Return [x, y] of the center of cell containing provided text 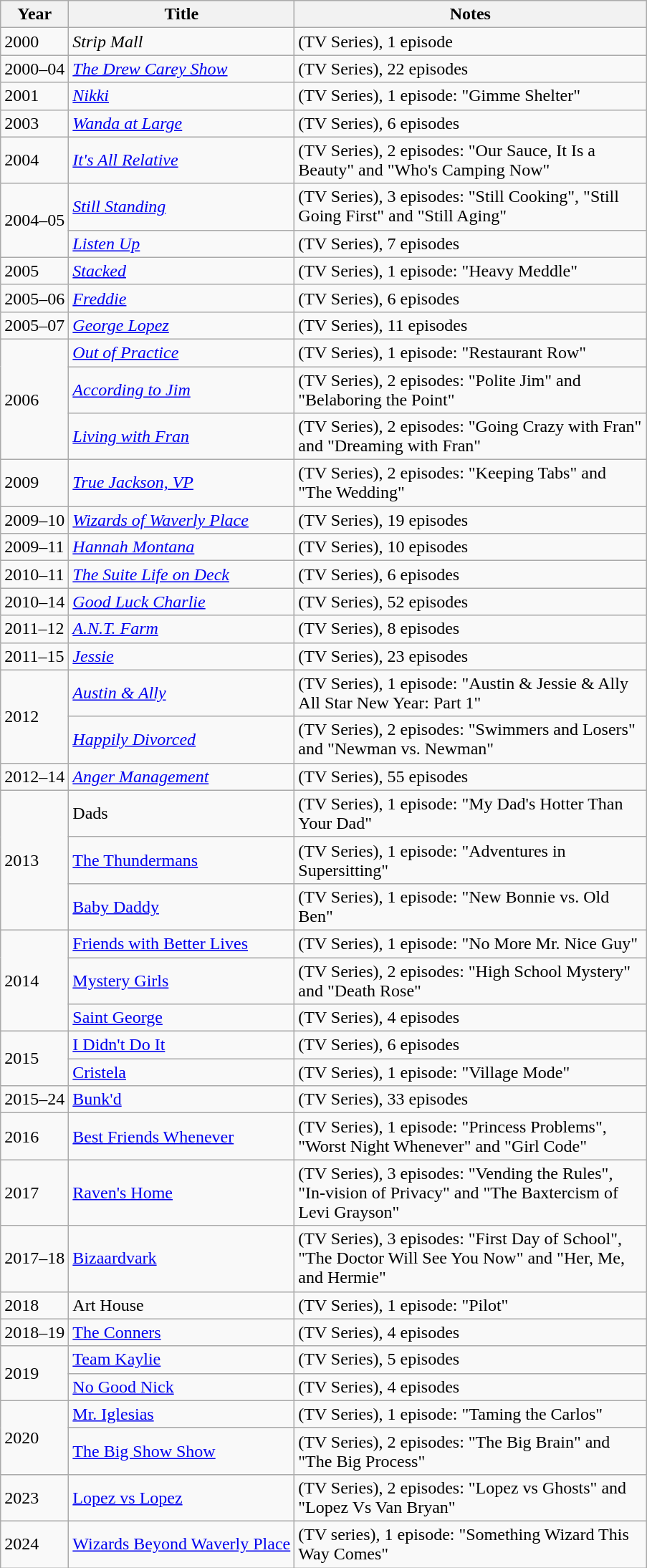
2020 [34, 1437]
A.N.T. Farm [182, 629]
2004 [34, 160]
It's All Relative [182, 160]
(TV Series), 2 episodes: "Going Crazy with Fran" and "Dreaming with Fran" [470, 437]
True Jackson, VP [182, 483]
I Didn't Do It [182, 1045]
Bunk'd [182, 1100]
(TV Series), 1 episode: "Taming the Carlos" [470, 1414]
Best Friends Whenever [182, 1136]
(TV Series), 2 episodes: "Keeping Tabs" and "The Wedding" [470, 483]
(TV Series), 3 episodes: "Vending the Rules", "In-vision of Privacy" and "The Baxtercism of Levi Grayson" [470, 1193]
(TV Series), 11 episodes [470, 325]
2005–06 [34, 298]
(TV Series), 2 episodes: "Our Sauce, It Is a Beauty" and "Who's Camping Now" [470, 160]
2015 [34, 1059]
Notes [470, 14]
(TV Series), 1 episode: "Restaurant Row" [470, 352]
Anger Management [182, 776]
(TV Series), 2 episodes: "Swimmers and Losers" and "Newman vs. Newman" [470, 739]
2017–18 [34, 1259]
(TV Series), 1 episode: "Austin & Jessie & Ally All Star New Year: Part 1" [470, 693]
(TV Series), 1 episode [470, 42]
(TV Series), 8 episodes [470, 629]
(TV Series), 1 episode: "No More Mr. Nice Guy" [470, 943]
Still Standing [182, 206]
(TV Series), 2 episodes: "Polite Jim" and "Belaboring the Point" [470, 390]
(TV Series), 1 episode: "Gimme Shelter" [470, 96]
(TV Series), 1 episode: "Heavy Meddle" [470, 271]
(TV Series), 1 episode: "Princess Problems", "Worst Night Whenever" and "Girl Code" [470, 1136]
2009–10 [34, 520]
(TV Series), 23 episodes [470, 656]
2010–14 [34, 602]
2000–04 [34, 69]
2015–24 [34, 1100]
(TV Series), 3 episodes: "First Day of School", "The Doctor Will See You Now" and "Her, Me, and Hermie" [470, 1259]
Stacked [182, 271]
Mr. Iglesias [182, 1414]
(TV Series), 5 episodes [470, 1360]
Jessie [182, 656]
(TV Series), 1 episode: "Pilot" [470, 1305]
Saint George [182, 1018]
Hannah Montana [182, 547]
(TV Series), 7 episodes [470, 244]
2018 [34, 1305]
2004–05 [34, 221]
Bizaardvark [182, 1259]
No Good Nick [182, 1387]
2013 [34, 860]
(TV series), 1 episode: "Something Wizard This Way Comes" [470, 1544]
Wanda at Large [182, 123]
Team Kaylie [182, 1360]
Baby Daddy [182, 907]
2001 [34, 96]
Dads [182, 814]
Freddie [182, 298]
2023 [34, 1497]
(TV Series), 1 episode: "My Dad's Hotter Than Your Dad" [470, 814]
The Suite Life on Deck [182, 574]
2017 [34, 1193]
2018–19 [34, 1332]
The Drew Carey Show [182, 69]
2012–14 [34, 776]
2014 [34, 980]
Friends with Better Lives [182, 943]
2009–11 [34, 547]
The Conners [182, 1332]
Listen Up [182, 244]
2010–11 [34, 574]
Cristela [182, 1072]
The Big Show Show [182, 1451]
2024 [34, 1544]
(TV Series), 52 episodes [470, 602]
2011–12 [34, 629]
Mystery Girls [182, 980]
Strip Mall [182, 42]
(TV Series), 2 episodes: "Lopez vs Ghosts" and "Lopez Vs Van Bryan" [470, 1497]
(TV Series), 22 episodes [470, 69]
2011–15 [34, 656]
2003 [34, 123]
Living with Fran [182, 437]
2005 [34, 271]
Wizards Beyond Waverly Place [182, 1544]
(TV Series), 10 episodes [470, 547]
According to Jim [182, 390]
2016 [34, 1136]
Wizards of Waverly Place [182, 520]
(TV Series), 19 episodes [470, 520]
Good Luck Charlie [182, 602]
Raven's Home [182, 1193]
Art House [182, 1305]
2006 [34, 399]
Lopez vs Lopez [182, 1497]
(TV Series), 33 episodes [470, 1100]
2000 [34, 42]
(TV Series), 2 episodes: "High School Mystery" and "Death Rose" [470, 980]
2005–07 [34, 325]
(TV Series), 55 episodes [470, 776]
2012 [34, 716]
(TV Series), 1 episode: "New Bonnie vs. Old Ben" [470, 907]
The Thundermans [182, 860]
2009 [34, 483]
Title [182, 14]
(TV Series), 3 episodes: "Still Cooking", "Still Going First" and "Still Aging" [470, 206]
(TV Series), 2 episodes: "The Big Brain" and "The Big Process" [470, 1451]
Nikki [182, 96]
2019 [34, 1373]
George Lopez [182, 325]
Year [34, 14]
(TV Series), 1 episode: "Adventures in Supersitting" [470, 860]
Happily Divorced [182, 739]
Austin & Ally [182, 693]
(TV Series), 1 episode: "Village Mode" [470, 1072]
Out of Practice [182, 352]
